Capture the cell that displays the provided text and extract its [X, Y] central coordinate. 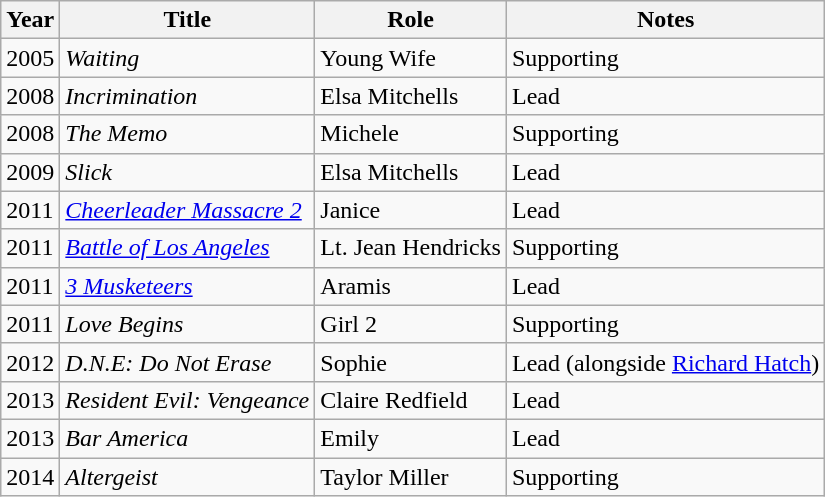
Love Begins [188, 324]
Slick [188, 172]
Waiting [188, 58]
2014 [30, 477]
Role [411, 20]
Taylor Miller [411, 477]
Lt. Jean Hendricks [411, 248]
D.N.E: Do Not Erase [188, 362]
2012 [30, 362]
Girl 2 [411, 324]
Young Wife [411, 58]
Claire Redfield [411, 400]
Incrimination [188, 96]
Resident Evil: Vengeance [188, 400]
Bar America [188, 438]
Lead (alongside Richard Hatch) [665, 362]
Michele [411, 134]
Notes [665, 20]
Title [188, 20]
The Memo [188, 134]
2005 [30, 58]
Year [30, 20]
Janice [411, 210]
2009 [30, 172]
Altergeist [188, 477]
Battle of Los Angeles [188, 248]
Aramis [411, 286]
Emily [411, 438]
3 Musketeers [188, 286]
Cheerleader Massacre 2 [188, 210]
Sophie [411, 362]
